Provide the (X, Y) coordinate of the cell's center where the given text is located.  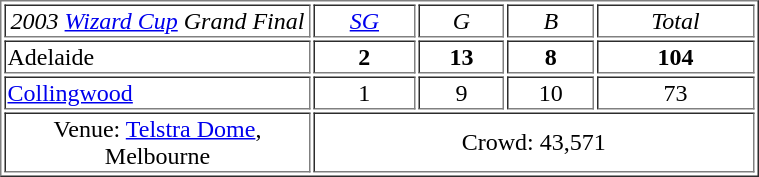
B (551, 20)
104 (676, 56)
13 (461, 56)
Total (676, 20)
73 (676, 92)
Adelaide (157, 56)
8 (551, 56)
G (461, 20)
Venue: Telstra Dome, Melbourne (157, 142)
10 (551, 92)
1 (365, 92)
Crowd: 43,571 (534, 142)
SG (365, 20)
9 (461, 92)
Collingwood (157, 92)
2003 Wizard Cup Grand Final (157, 20)
2 (365, 56)
